Determine the (x, y) coordinate at the center of the cell enclosing the given text.  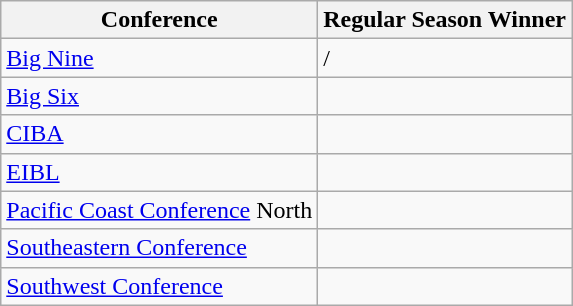
Regular Season Winner (445, 20)
Pacific Coast Conference North (160, 210)
/ (445, 58)
Big Nine (160, 58)
CIBA (160, 134)
Southeastern Conference (160, 248)
Big Six (160, 96)
Conference (160, 20)
EIBL (160, 172)
Southwest Conference (160, 286)
